Capture the cell that displays the provided text and extract its (X, Y) central coordinate. 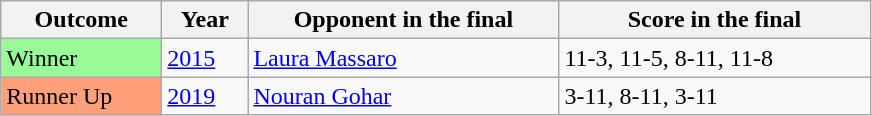
2015 (205, 58)
3-11, 8-11, 3-11 (714, 96)
Runner Up (82, 96)
Opponent in the final (404, 20)
2019 (205, 96)
Year (205, 20)
Nouran Gohar (404, 96)
Outcome (82, 20)
Winner (82, 58)
Score in the final (714, 20)
Laura Massaro (404, 58)
11-3, 11-5, 8-11, 11-8 (714, 58)
